Find where the given text appears and provide that cell's center as [X, Y] coordinate. 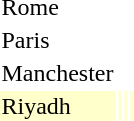
Paris [58, 40]
Manchester [58, 73]
Riyadh [58, 106]
